Return the [x, y] coordinate for the center point of the cell that contains the specified text.  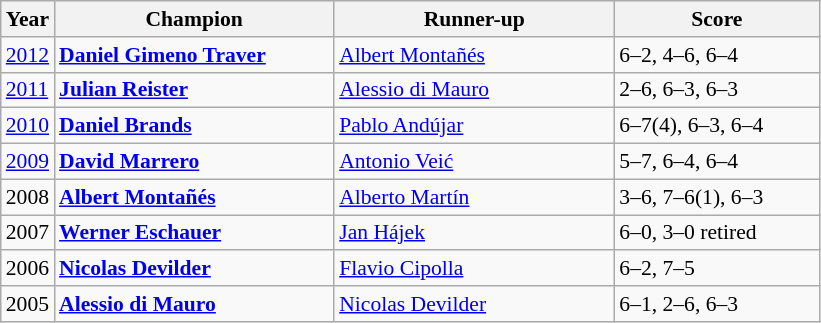
Daniel Brands [194, 126]
Daniel Gimeno Traver [194, 55]
2–6, 6–3, 6–3 [716, 90]
6–1, 2–6, 6–3 [716, 304]
2008 [28, 197]
David Marrero [194, 162]
6–2, 4–6, 6–4 [716, 55]
2007 [28, 233]
2005 [28, 304]
Pablo Andújar [474, 126]
Champion [194, 19]
5–7, 6–4, 6–4 [716, 162]
Runner-up [474, 19]
Alberto Martín [474, 197]
2011 [28, 90]
6–2, 7–5 [716, 269]
Year [28, 19]
Score [716, 19]
2006 [28, 269]
6–0, 3–0 retired [716, 233]
3–6, 7–6(1), 6–3 [716, 197]
Flavio Cipolla [474, 269]
2009 [28, 162]
2010 [28, 126]
Werner Eschauer [194, 233]
Jan Hájek [474, 233]
2012 [28, 55]
Julian Reister [194, 90]
6–7(4), 6–3, 6–4 [716, 126]
Antonio Veić [474, 162]
